Detect which cell encompasses the target text, then output its [X, Y] center coordinate. 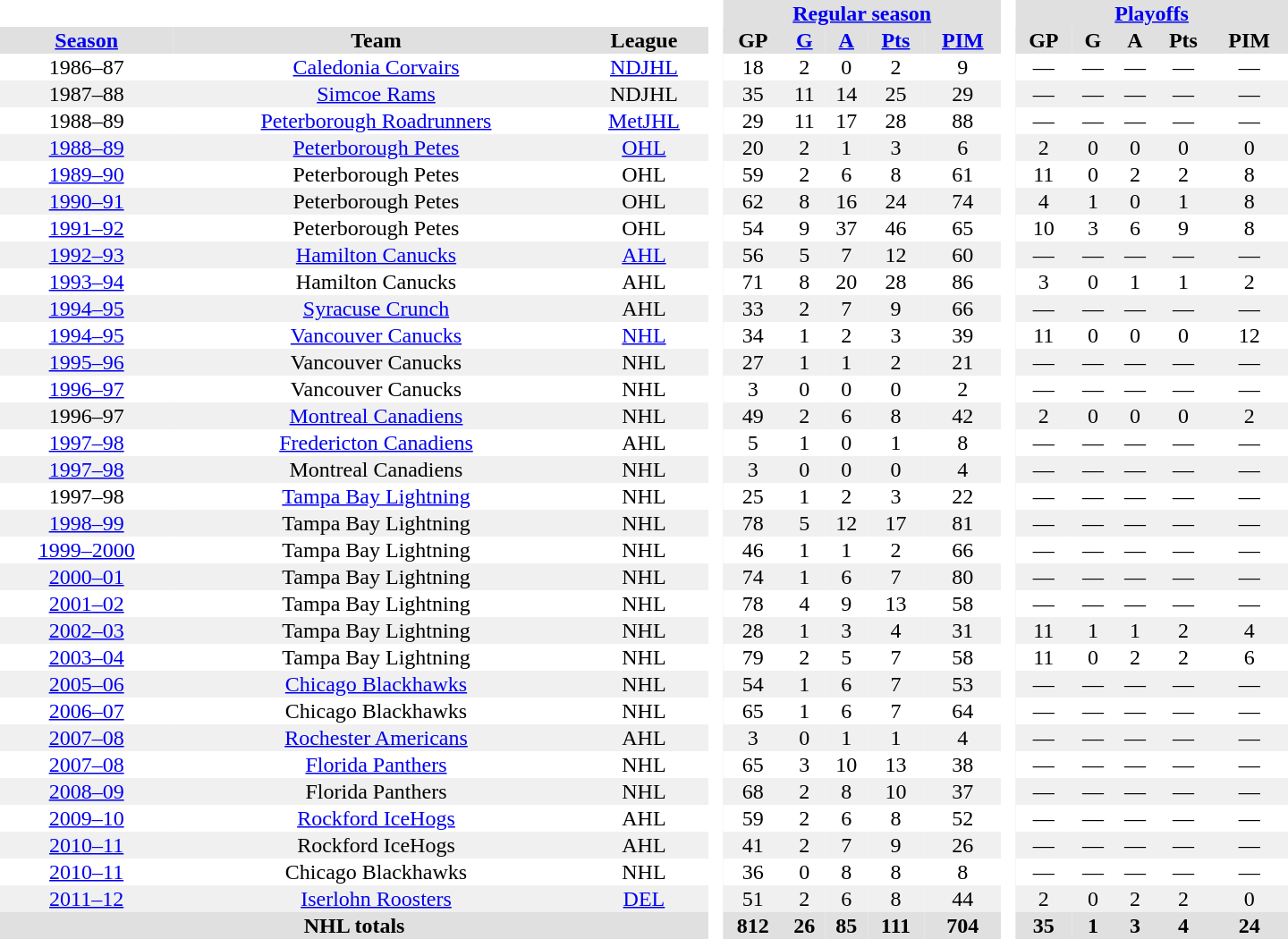
Team [376, 40]
16 [846, 201]
71 [753, 282]
2002–03 [86, 630]
Rochester Americans [376, 738]
60 [962, 255]
34 [753, 335]
111 [896, 926]
61 [962, 174]
Syracuse Crunch [376, 309]
44 [962, 899]
51 [753, 899]
33 [753, 309]
NHL totals [354, 926]
Regular season [862, 13]
1991–92 [86, 228]
42 [962, 416]
39 [962, 335]
2000–01 [86, 577]
49 [753, 416]
62 [753, 201]
14 [846, 94]
64 [962, 711]
38 [962, 765]
DEL [644, 899]
1999–2000 [86, 550]
21 [962, 362]
41 [753, 845]
2008–09 [86, 791]
2003–04 [86, 657]
2009–10 [86, 818]
1990–91 [86, 201]
Peterborough Roadrunners [376, 121]
MetJHL [644, 121]
18 [753, 67]
League [644, 40]
31 [962, 630]
2011–12 [86, 899]
22 [962, 496]
68 [753, 791]
2006–07 [86, 711]
1993–94 [86, 282]
1989–90 [86, 174]
1992–93 [86, 255]
Playoffs [1152, 13]
52 [962, 818]
Caledonia Corvairs [376, 67]
1987–88 [86, 94]
86 [962, 282]
88 [962, 121]
Season [86, 40]
812 [753, 926]
27 [753, 362]
56 [753, 255]
1986–87 [86, 67]
Simcoe Rams [376, 94]
704 [962, 926]
Iserlohn Roosters [376, 899]
2005–06 [86, 684]
53 [962, 684]
2001–02 [86, 604]
Fredericton Canadiens [376, 443]
81 [962, 523]
1995–96 [86, 362]
36 [753, 872]
79 [753, 657]
85 [846, 926]
80 [962, 577]
1998–99 [86, 523]
